Detect which cell encompasses the target text, then output its (x, y) center coordinate. 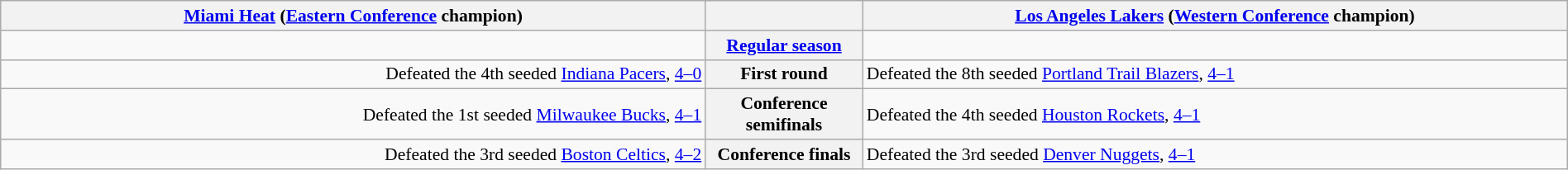
Defeated the 4th seeded Indiana Pacers, 4–0 (354, 74)
Defeated the 8th seeded Portland Trail Blazers, 4–1 (1216, 74)
Los Angeles Lakers (Western Conference champion) (1216, 16)
Defeated the 3rd seeded Denver Nuggets, 4–1 (1216, 154)
Regular season (784, 45)
First round (784, 74)
Miami Heat (Eastern Conference champion) (354, 16)
Defeated the 4th seeded Houston Rockets, 4–1 (1216, 114)
Conference semifinals (784, 114)
Defeated the 1st seeded Milwaukee Bucks, 4–1 (354, 114)
Defeated the 3rd seeded Boston Celtics, 4–2 (354, 154)
Conference finals (784, 154)
